From the cell containing the given text, extract its center point as (x, y) coordinate. 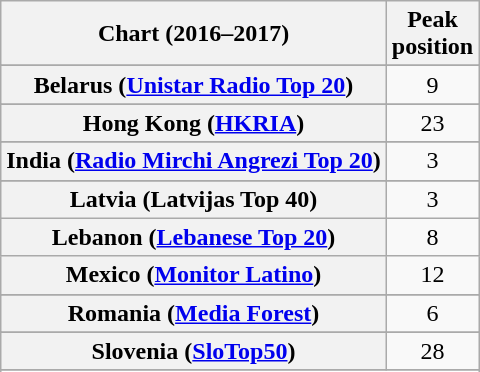
Belarus (Unistar Radio Top 20) (194, 85)
Hong Kong (HKRIA) (194, 123)
28 (432, 351)
9 (432, 85)
8 (432, 237)
Slovenia (SloTop50) (194, 351)
6 (432, 313)
India (Radio Mirchi Angrezi Top 20) (194, 161)
23 (432, 123)
Mexico (Monitor Latino) (194, 275)
Peakposition (432, 34)
Latvia (Latvijas Top 40) (194, 199)
Romania (Media Forest) (194, 313)
Lebanon (Lebanese Top 20) (194, 237)
12 (432, 275)
Chart (2016–2017) (194, 34)
